Return (x, y) of the center of cell containing provided text 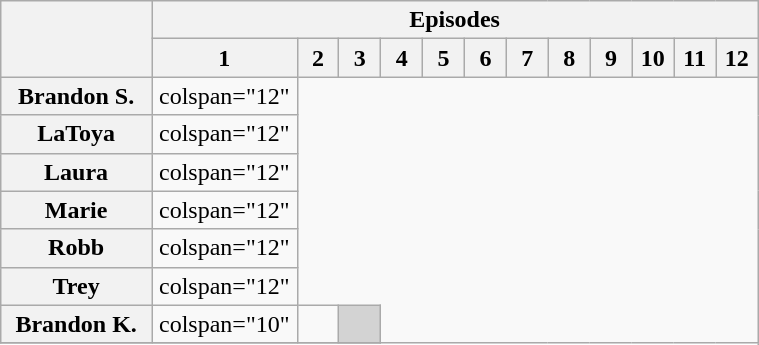
Episodes (455, 20)
5 (444, 58)
Marie (76, 210)
Brandon K. (76, 324)
Brandon S. (76, 96)
LaToya (76, 134)
3 (360, 58)
10 (653, 58)
Trey (76, 286)
4 (402, 58)
11 (695, 58)
9 (611, 58)
6 (485, 58)
12 (737, 58)
8 (569, 58)
colspan="10" (225, 324)
Robb (76, 248)
1 (225, 58)
7 (527, 58)
Laura (76, 172)
2 (318, 58)
